Pinpoint the cell where the given text exists, returning its [x, y] midpoint coordinate. 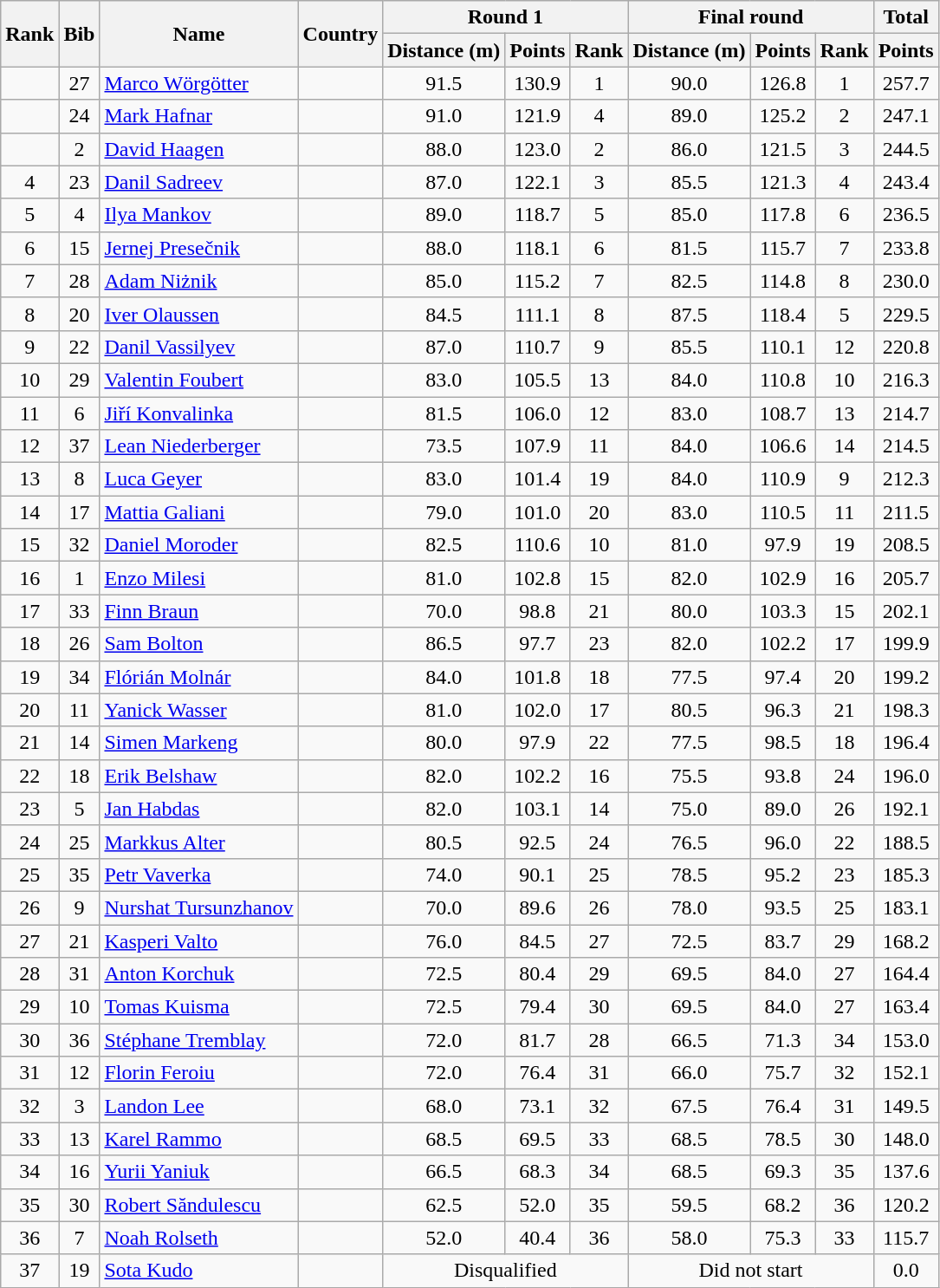
David Haagen [199, 149]
Erik Belshaw [199, 776]
66.0 [690, 1073]
Petr Vaverka [199, 875]
102.9 [783, 578]
Markkus Alter [199, 842]
229.5 [906, 314]
Tomas Kuisma [199, 1007]
78.0 [690, 907]
110.1 [783, 347]
Disqualified [506, 1271]
233.8 [906, 248]
185.3 [906, 875]
149.5 [906, 1106]
Round 1 [506, 17]
101.0 [537, 512]
Mark Hafnar [199, 116]
76.0 [444, 940]
79.4 [537, 1007]
Jernej Presečnik [199, 248]
118.1 [537, 248]
118.7 [537, 215]
Finn Braun [199, 611]
121.3 [783, 182]
75.3 [783, 1238]
86.0 [690, 149]
163.4 [906, 1007]
89.6 [537, 907]
244.5 [906, 149]
Nurshat Tursunzhanov [199, 907]
117.8 [783, 215]
Yanick Wasser [199, 710]
214.7 [906, 413]
68.3 [537, 1172]
102.0 [537, 710]
183.1 [906, 907]
188.5 [906, 842]
106.0 [537, 413]
220.8 [906, 347]
110.5 [783, 512]
122.1 [537, 182]
137.6 [906, 1172]
Danil Vassilyev [199, 347]
164.4 [906, 974]
Sam Bolton [199, 644]
205.7 [906, 578]
196.0 [906, 776]
192.1 [906, 809]
Enzo Milesi [199, 578]
Jiří Konvalinka [199, 413]
71.3 [783, 1040]
Marco Wörgötter [199, 83]
Luca Geyer [199, 479]
110.7 [537, 347]
106.6 [783, 446]
93.8 [783, 776]
Daniel Moroder [199, 545]
196.4 [906, 743]
68.2 [783, 1205]
96.0 [783, 842]
101.4 [537, 479]
168.2 [906, 940]
123.0 [537, 149]
73.5 [444, 446]
212.3 [906, 479]
Bib [80, 34]
Adam Niżnik [199, 281]
216.3 [906, 380]
Iver Olaussen [199, 314]
110.8 [783, 380]
98.5 [783, 743]
Total [906, 17]
58.0 [690, 1238]
81.7 [537, 1040]
67.5 [690, 1106]
90.1 [537, 875]
90.0 [690, 83]
Name [199, 34]
107.9 [537, 446]
Landon Lee [199, 1106]
243.4 [906, 182]
120.2 [906, 1205]
92.5 [537, 842]
Final round [750, 17]
97.4 [783, 677]
199.9 [906, 644]
103.3 [783, 611]
202.1 [906, 611]
101.8 [537, 677]
102.8 [537, 578]
87.5 [690, 314]
Valentin Foubert [199, 380]
75.0 [690, 809]
83.7 [783, 940]
Stéphane Tremblay [199, 1040]
103.1 [537, 809]
93.5 [783, 907]
0.0 [906, 1271]
76.5 [690, 842]
153.0 [906, 1040]
110.6 [537, 545]
126.8 [783, 83]
211.5 [906, 512]
Ilya Mankov [199, 215]
148.0 [906, 1139]
69.3 [783, 1172]
73.1 [537, 1106]
Simen Markeng [199, 743]
121.5 [783, 149]
Mattia Galiani [199, 512]
62.5 [444, 1205]
121.9 [537, 116]
86.5 [444, 644]
Sota Kudo [199, 1271]
Danil Sadreev [199, 182]
247.1 [906, 116]
230.0 [906, 281]
Karel Rammo [199, 1139]
105.5 [537, 380]
125.2 [783, 116]
130.9 [537, 83]
98.8 [537, 611]
97.7 [537, 644]
59.5 [690, 1205]
Anton Korchuk [199, 974]
199.2 [906, 677]
208.5 [906, 545]
79.0 [444, 512]
74.0 [444, 875]
Florin Feroiu [199, 1073]
108.7 [783, 413]
75.7 [783, 1073]
40.4 [537, 1238]
96.3 [783, 710]
Robert Săndulescu [199, 1205]
110.9 [783, 479]
68.0 [444, 1106]
257.7 [906, 83]
152.1 [906, 1073]
Jan Habdas [199, 809]
91.5 [444, 83]
Yurii Yaniuk [199, 1172]
Country [340, 34]
91.0 [444, 116]
236.5 [906, 215]
118.4 [783, 314]
80.4 [537, 974]
Flórián Molnár [199, 677]
75.5 [690, 776]
114.8 [783, 281]
115.2 [537, 281]
Lean Niederberger [199, 446]
95.2 [783, 875]
111.1 [537, 314]
Did not start [750, 1271]
Kasperi Valto [199, 940]
Noah Rolseth [199, 1238]
214.5 [906, 446]
198.3 [906, 710]
